Detect which cell encompasses the target text, then output its [X, Y] center coordinate. 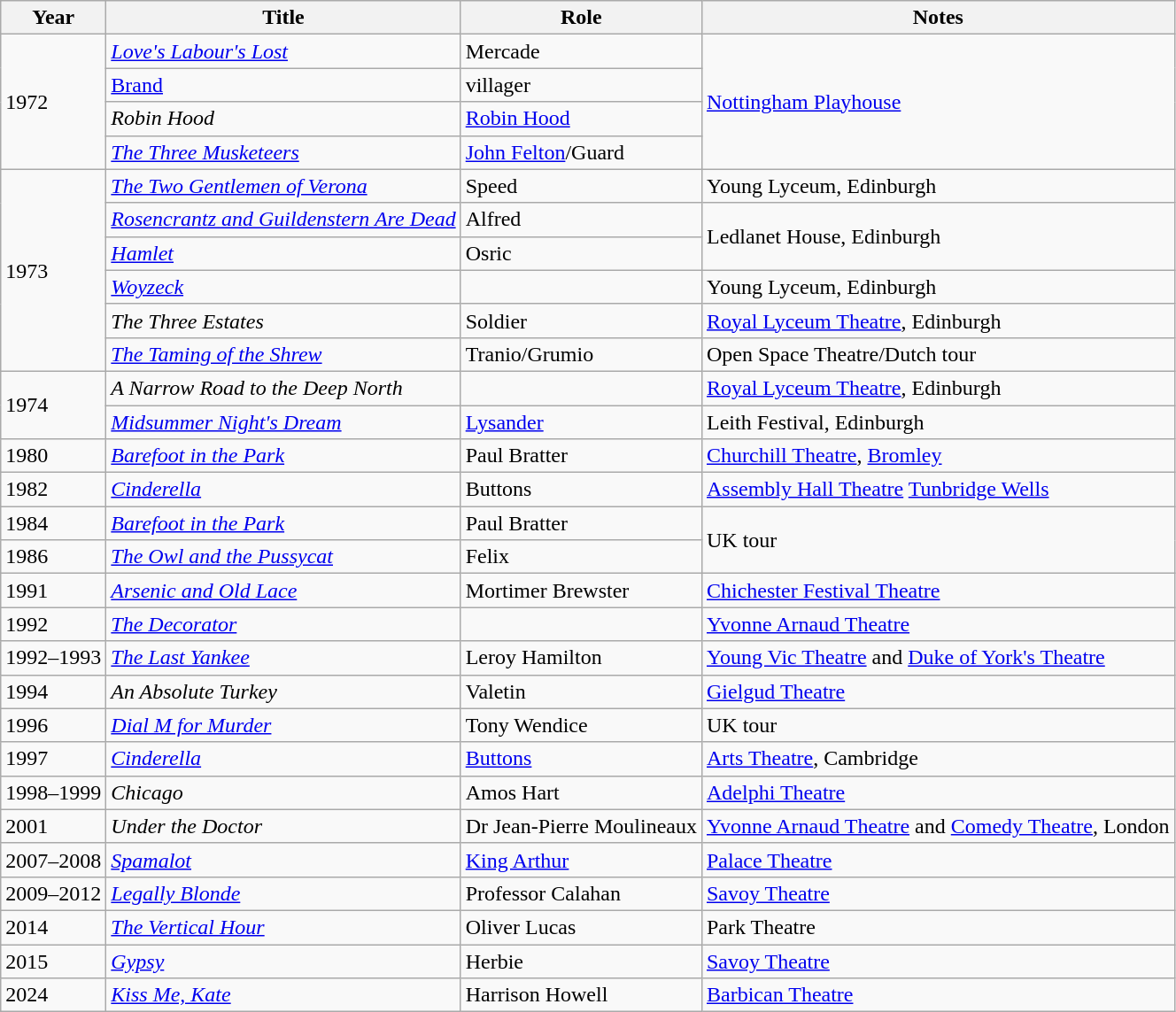
1992–1993 [53, 658]
Spamalot [283, 860]
Gypsy [283, 961]
Love's Labour's Lost [283, 51]
1996 [53, 725]
Professor Calahan [581, 893]
Herbie [581, 961]
Yvonne Arnaud Theatre and Comedy Theatre, London [938, 826]
Notes [938, 18]
King Arthur [581, 860]
Tony Wendice [581, 725]
1997 [53, 759]
Legally Blonde [283, 893]
Amos Hart [581, 792]
The Three Musketeers [283, 152]
The Decorator [283, 624]
Lysander [581, 422]
Rosencrantz and Guildenstern Are Dead [283, 220]
1980 [53, 456]
1994 [53, 691]
2015 [53, 961]
2001 [53, 826]
2014 [53, 927]
Hamlet [283, 253]
Midsummer Night's Dream [283, 422]
villager [581, 85]
Adelphi Theatre [938, 792]
The Two Gentlemen of Verona [283, 186]
Felix [581, 557]
Churchill Theatre, Bromley [938, 456]
The Owl and the Pussycat [283, 557]
1973 [53, 270]
Young Vic Theatre and Duke of York's Theatre [938, 658]
1991 [53, 591]
2024 [53, 995]
Open Space Theatre/Dutch tour [938, 354]
The Taming of the Shrew [283, 354]
Mortimer Brewster [581, 591]
Woyzeck [283, 287]
An Absolute Turkey [283, 691]
Assembly Hall Theatre Tunbridge Wells [938, 490]
Role [581, 18]
A Narrow Road to the Deep North [283, 388]
Yvonne Arnaud Theatre [938, 624]
Osric [581, 253]
Park Theatre [938, 927]
Mercade [581, 51]
Arsenic and Old Lace [283, 591]
Palace Theatre [938, 860]
Valetin [581, 691]
Kiss Me, Kate [283, 995]
Leith Festival, Edinburgh [938, 422]
Alfred [581, 220]
Title [283, 18]
Gielgud Theatre [938, 691]
Dr Jean-Pierre Moulineaux [581, 826]
1984 [53, 523]
Year [53, 18]
1972 [53, 102]
Chicago [283, 792]
Chichester Festival Theatre [938, 591]
1992 [53, 624]
Soldier [581, 321]
1974 [53, 405]
Harrison Howell [581, 995]
Oliver Lucas [581, 927]
Under the Doctor [283, 826]
1998–1999 [53, 792]
1986 [53, 557]
Tranio/Grumio [581, 354]
John Felton/Guard [581, 152]
2009–2012 [53, 893]
1982 [53, 490]
Leroy Hamilton [581, 658]
The Vertical Hour [283, 927]
Dial M for Murder [283, 725]
Ledlanet House, Edinburgh [938, 236]
The Last Yankee [283, 658]
Speed [581, 186]
Arts Theatre, Cambridge [938, 759]
Barbican Theatre [938, 995]
Brand [283, 85]
The Three Estates [283, 321]
Nottingham Playhouse [938, 102]
2007–2008 [53, 860]
